Locate the cell with the specified text and output its (x, y) center coordinate. 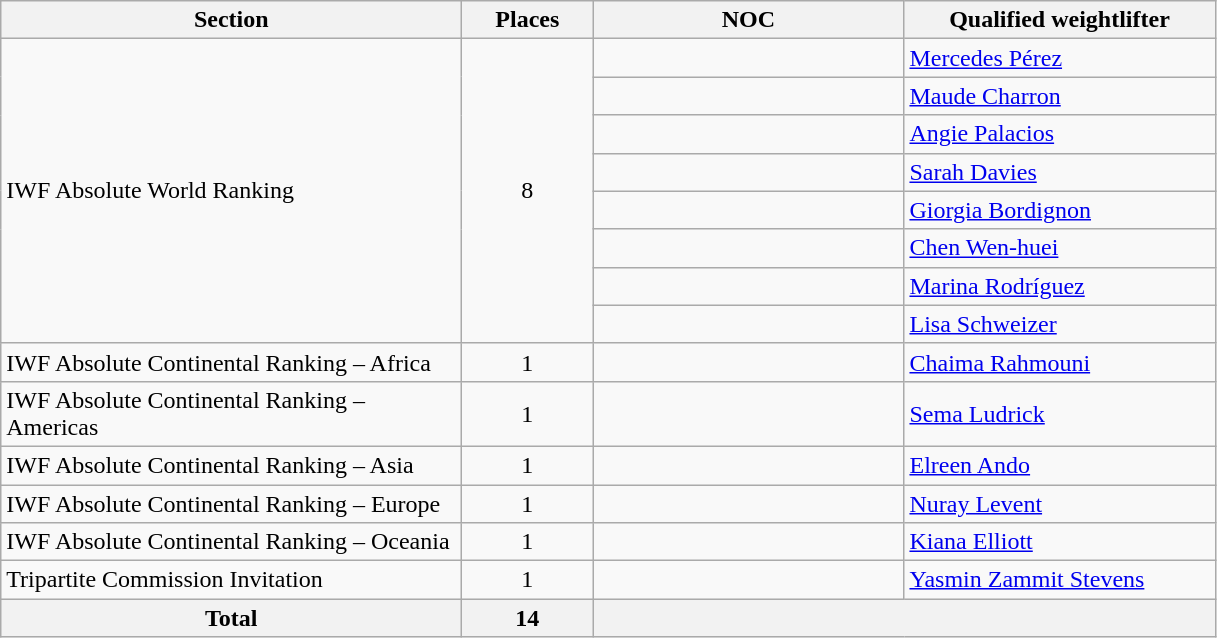
Mercedes Pérez (1060, 58)
Yasmin Zammit Stevens (1060, 580)
IWF Absolute Continental Ranking – Europe (232, 503)
8 (528, 191)
Chaima Rahmouni (1060, 362)
Angie Palacios (1060, 134)
Tripartite Commission Invitation (232, 580)
Lisa Schweizer (1060, 324)
Section (232, 20)
IWF Absolute Continental Ranking – Oceania (232, 542)
IWF Absolute Continental Ranking – Africa (232, 362)
IWF Absolute World Ranking (232, 191)
NOC (748, 20)
Nuray Levent (1060, 503)
Qualified weightlifter (1060, 20)
IWF Absolute Continental Ranking – Americas (232, 414)
Elreen Ando (1060, 465)
Sema Ludrick (1060, 414)
Places (528, 20)
Chen Wen-huei (1060, 248)
Total (232, 618)
Kiana Elliott (1060, 542)
Maude Charron (1060, 96)
Sarah Davies (1060, 172)
Giorgia Bordignon (1060, 210)
IWF Absolute Continental Ranking – Asia (232, 465)
Marina Rodríguez (1060, 286)
14 (528, 618)
